Search for the cell housing the specified text and yield its [x, y] center coordinate. 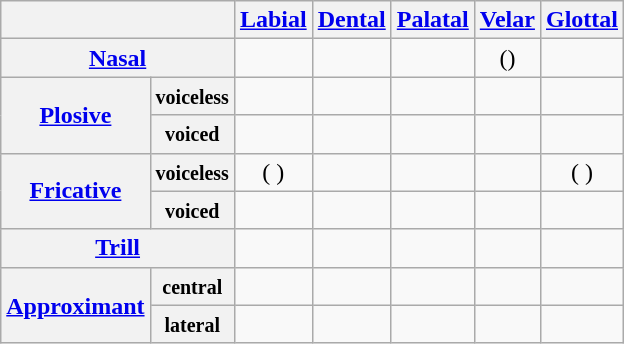
central [192, 286]
Dental [352, 20]
Palatal [432, 20]
Glottal [582, 20]
lateral [192, 324]
Approximant [76, 305]
Velar [507, 20]
Nasal [118, 58]
Labial [273, 20]
Fricative [76, 191]
() [507, 58]
Trill [118, 248]
Plosive [76, 115]
